Locate the cell with the specified text and output its [x, y] center coordinate. 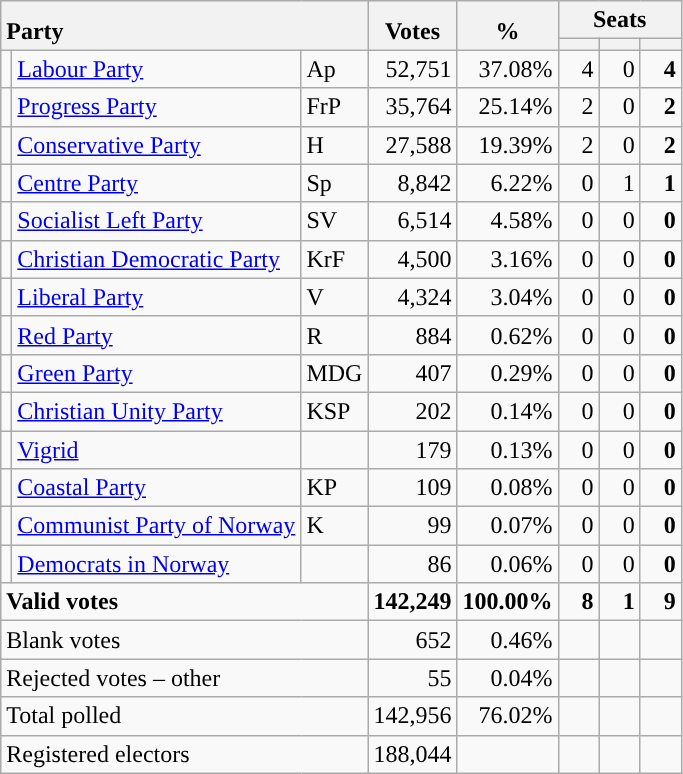
3.04% [508, 297]
9 [660, 602]
FrP [334, 107]
Valid votes [184, 602]
Conservative Party [156, 145]
V [334, 297]
8 [578, 602]
27,588 [412, 145]
Labour Party [156, 69]
Coastal Party [156, 488]
25.14% [508, 107]
6,514 [412, 221]
Party [184, 26]
188,044 [412, 754]
0.29% [508, 373]
3.16% [508, 259]
0.14% [508, 411]
Democrats in Norway [156, 564]
Socialist Left Party [156, 221]
142,956 [412, 716]
Centre Party [156, 183]
6.22% [508, 183]
652 [412, 640]
86 [412, 564]
0.46% [508, 640]
Sp [334, 183]
0.13% [508, 449]
Christian Democratic Party [156, 259]
Registered electors [184, 754]
884 [412, 335]
H [334, 145]
Communist Party of Norway [156, 526]
0.07% [508, 526]
55 [412, 678]
4,500 [412, 259]
R [334, 335]
Blank votes [184, 640]
SV [334, 221]
Progress Party [156, 107]
Ap [334, 69]
Green Party [156, 373]
99 [412, 526]
0.08% [508, 488]
Red Party [156, 335]
K [334, 526]
Votes [412, 26]
76.02% [508, 716]
Rejected votes – other [184, 678]
0.62% [508, 335]
Vigrid [156, 449]
KSP [334, 411]
35,764 [412, 107]
Seats [620, 20]
202 [412, 411]
Liberal Party [156, 297]
KrF [334, 259]
37.08% [508, 69]
19.39% [508, 145]
4.58% [508, 221]
8,842 [412, 183]
109 [412, 488]
% [508, 26]
179 [412, 449]
MDG [334, 373]
0.06% [508, 564]
Total polled [184, 716]
4,324 [412, 297]
52,751 [412, 69]
KP [334, 488]
100.00% [508, 602]
142,249 [412, 602]
407 [412, 373]
Christian Unity Party [156, 411]
0.04% [508, 678]
